Identify which cell holds the provided text, then report its (x, y) central coordinate. 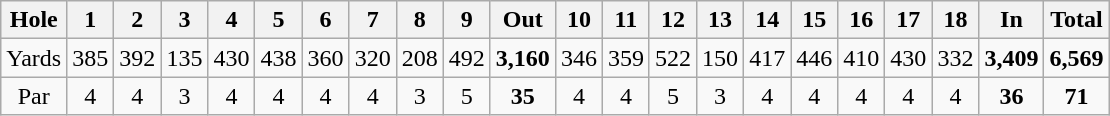
135 (184, 58)
10 (578, 20)
Out (522, 20)
359 (626, 58)
11 (626, 20)
14 (768, 20)
2 (138, 20)
15 (814, 20)
208 (420, 58)
8 (420, 20)
3,160 (522, 58)
417 (768, 58)
332 (956, 58)
In (1012, 20)
17 (908, 20)
6,569 (1076, 58)
522 (672, 58)
36 (1012, 96)
392 (138, 58)
410 (862, 58)
492 (466, 58)
Total (1076, 20)
150 (720, 58)
360 (326, 58)
35 (522, 96)
3,409 (1012, 58)
Yards (34, 58)
16 (862, 20)
18 (956, 20)
385 (90, 58)
7 (372, 20)
1 (90, 20)
9 (466, 20)
12 (672, 20)
Hole (34, 20)
6 (326, 20)
Par (34, 96)
438 (278, 58)
320 (372, 58)
446 (814, 58)
71 (1076, 96)
13 (720, 20)
346 (578, 58)
